Return the [x, y] coordinate for the center point of the cell that contains the specified text.  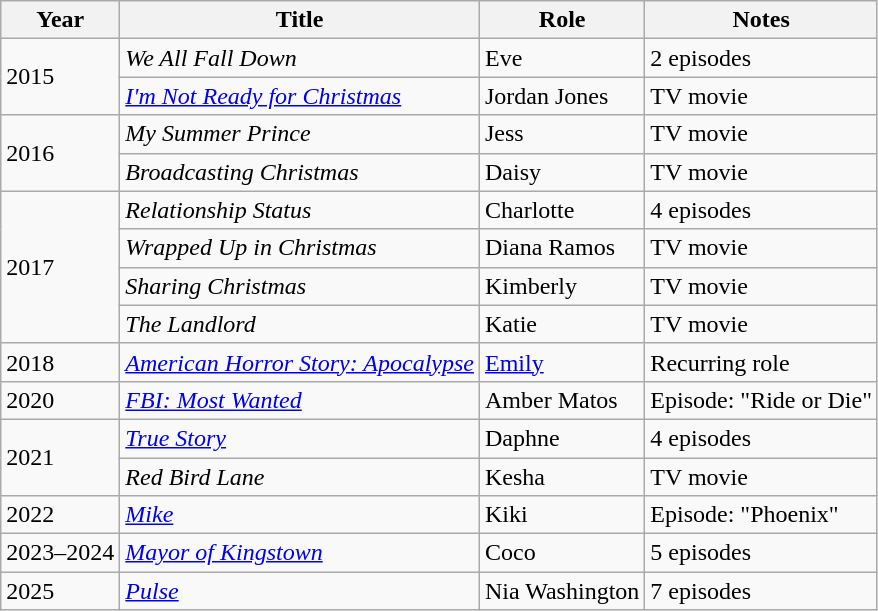
Mayor of Kingstown [300, 553]
Episode: "Ride or Die" [762, 400]
2020 [60, 400]
Kesha [562, 477]
Jordan Jones [562, 96]
Title [300, 20]
2023–2024 [60, 553]
American Horror Story: Apocalypse [300, 362]
FBI: Most Wanted [300, 400]
Wrapped Up in Christmas [300, 248]
Sharing Christmas [300, 286]
We All Fall Down [300, 58]
5 episodes [762, 553]
Coco [562, 553]
Diana Ramos [562, 248]
2025 [60, 591]
Relationship Status [300, 210]
Mike [300, 515]
Red Bird Lane [300, 477]
2 episodes [762, 58]
2017 [60, 267]
Eve [562, 58]
Jess [562, 134]
2018 [60, 362]
Year [60, 20]
Recurring role [762, 362]
Episode: "Phoenix" [762, 515]
Katie [562, 324]
2016 [60, 153]
Notes [762, 20]
7 episodes [762, 591]
Daisy [562, 172]
Kiki [562, 515]
2015 [60, 77]
Role [562, 20]
2022 [60, 515]
Pulse [300, 591]
2021 [60, 457]
Amber Matos [562, 400]
Emily [562, 362]
Kimberly [562, 286]
Daphne [562, 438]
True Story [300, 438]
I'm Not Ready for Christmas [300, 96]
Charlotte [562, 210]
Broadcasting Christmas [300, 172]
My Summer Prince [300, 134]
The Landlord [300, 324]
Nia Washington [562, 591]
